Detect which cell encompasses the target text, then output its [X, Y] center coordinate. 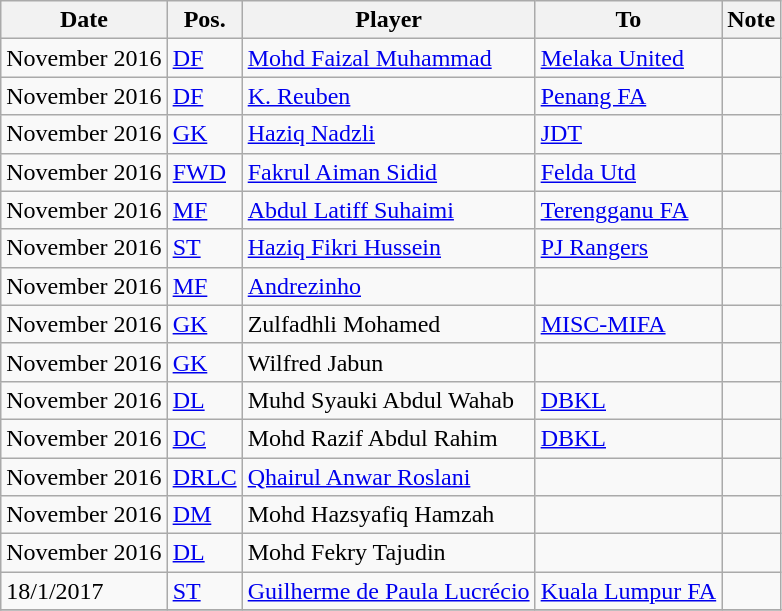
Kuala Lumpur FA [628, 591]
Haziq Fikri Hussein [388, 248]
PJ Rangers [628, 248]
To [628, 20]
18/1/2017 [84, 591]
Wilfred Jabun [388, 362]
JDT [628, 134]
Melaka United [628, 58]
Mohd Hazsyafiq Hamzah [388, 515]
Guilherme de Paula Lucrécio [388, 591]
Andrezinho [388, 286]
Mohd Razif Abdul Rahim [388, 438]
Mohd Faizal Muhammad [388, 58]
Mohd Fekry Tajudin [388, 553]
Fakrul Aiman Sidid [388, 172]
Felda Utd [628, 172]
Abdul Latiff Suhaimi [388, 210]
Zulfadhli Mohamed [388, 324]
Haziq Nadzli [388, 134]
DRLC [204, 477]
Terengganu FA [628, 210]
Qhairul Anwar Roslani [388, 477]
Penang FA [628, 96]
DC [204, 438]
FWD [204, 172]
Date [84, 20]
Note [752, 20]
K. Reuben [388, 96]
Player [388, 20]
MISC-MIFA [628, 324]
Pos. [204, 20]
DM [204, 515]
Muhd Syauki Abdul Wahab [388, 400]
